Output the [x, y] coordinate of the center of the cell containing the given text.  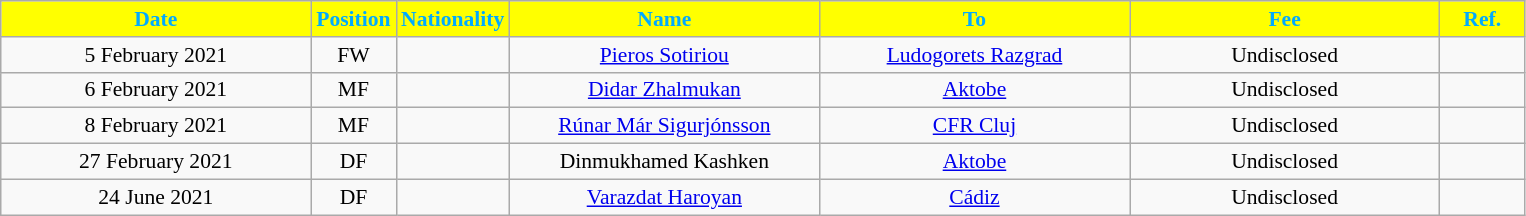
Fee [1285, 19]
Cádiz [974, 197]
Ref. [1482, 19]
Dinmukhamed Kashken [664, 162]
27 February 2021 [156, 162]
Pieros Sotiriou [664, 55]
Rúnar Már Sigurjónsson [664, 126]
CFR Cluj [974, 126]
Name [664, 19]
Nationality [452, 19]
Ludogorets Razgrad [974, 55]
FW [354, 55]
5 February 2021 [156, 55]
Date [156, 19]
6 February 2021 [156, 90]
Position [354, 19]
8 February 2021 [156, 126]
Varazdat Haroyan [664, 197]
Didar Zhalmukan [664, 90]
To [974, 19]
24 June 2021 [156, 197]
